For the text-containing cell, return its midpoint in (X, Y) coordinate format. 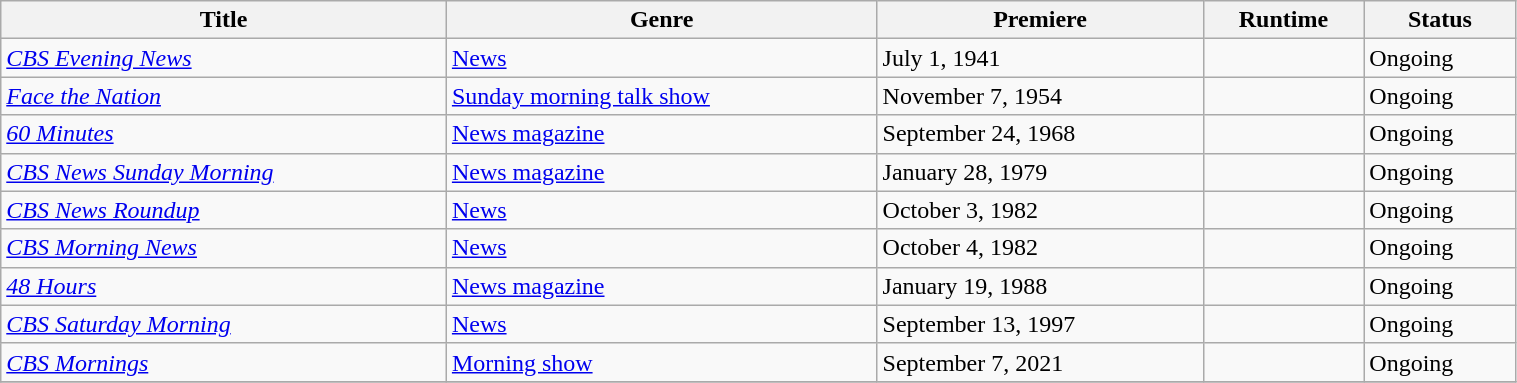
CBS Evening News (224, 58)
Runtime (1284, 20)
September 7, 2021 (1040, 362)
Status (1440, 20)
48 Hours (224, 286)
July 1, 1941 (1040, 58)
CBS Saturday Morning (224, 324)
Premiere (1040, 20)
January 28, 1979 (1040, 172)
September 24, 1968 (1040, 134)
Morning show (662, 362)
November 7, 1954 (1040, 96)
CBS Mornings (224, 362)
Face the Nation (224, 96)
Genre (662, 20)
CBS Morning News (224, 248)
CBS News Roundup (224, 210)
September 13, 1997 (1040, 324)
CBS News Sunday Morning (224, 172)
Title (224, 20)
60 Minutes (224, 134)
January 19, 1988 (1040, 286)
October 3, 1982 (1040, 210)
Sunday morning talk show (662, 96)
October 4, 1982 (1040, 248)
